Provide the (x, y) coordinate of the cell's center where the given text is located.  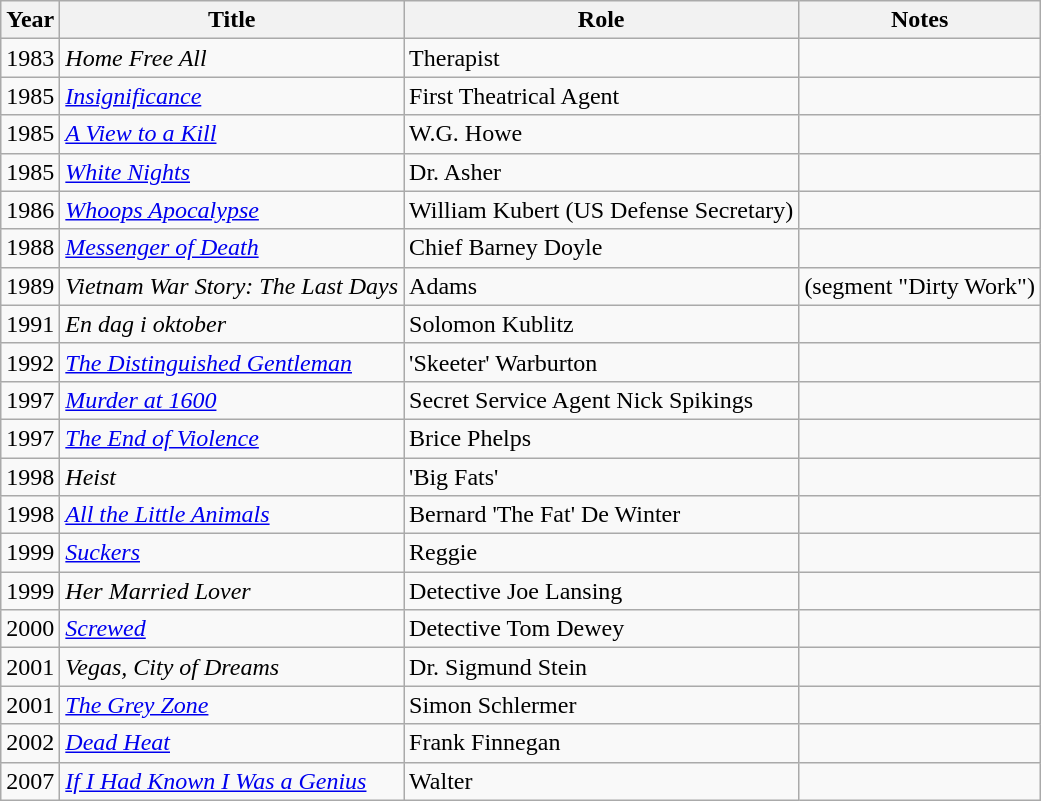
If I Had Known I Was a Genius (232, 781)
Simon Schlermer (602, 705)
Whoops Apocalypse (232, 210)
A View to a Kill (232, 134)
1986 (30, 210)
Title (232, 20)
2000 (30, 629)
Her Married Lover (232, 591)
W.G. Howe (602, 134)
White Nights (232, 172)
Dr. Asher (602, 172)
'Big Fats' (602, 477)
En dag i oktober (232, 324)
Role (602, 20)
2007 (30, 781)
All the Little Animals (232, 515)
Reggie (602, 553)
Brice Phelps (602, 438)
The Distinguished Gentleman (232, 362)
1992 (30, 362)
1991 (30, 324)
Notes (920, 20)
Insignificance (232, 96)
Murder at 1600 (232, 400)
Year (30, 20)
Home Free All (232, 58)
The End of Violence (232, 438)
Dr. Sigmund Stein (602, 667)
1989 (30, 286)
'Skeeter' Warburton (602, 362)
Messenger of Death (232, 248)
Detective Tom Dewey (602, 629)
Vegas, City of Dreams (232, 667)
Secret Service Agent Nick Spikings (602, 400)
Frank Finnegan (602, 743)
Therapist (602, 58)
Suckers (232, 553)
Bernard 'The Fat' De Winter (602, 515)
Adams (602, 286)
William Kubert (US Defense Secretary) (602, 210)
Heist (232, 477)
1983 (30, 58)
Detective Joe Lansing (602, 591)
The Grey Zone (232, 705)
Walter (602, 781)
Chief Barney Doyle (602, 248)
Vietnam War Story: The Last Days (232, 286)
(segment "Dirty Work") (920, 286)
Dead Heat (232, 743)
2002 (30, 743)
Screwed (232, 629)
1988 (30, 248)
Solomon Kublitz (602, 324)
First Theatrical Agent (602, 96)
